From the cell containing the given text, extract its center point as (x, y) coordinate. 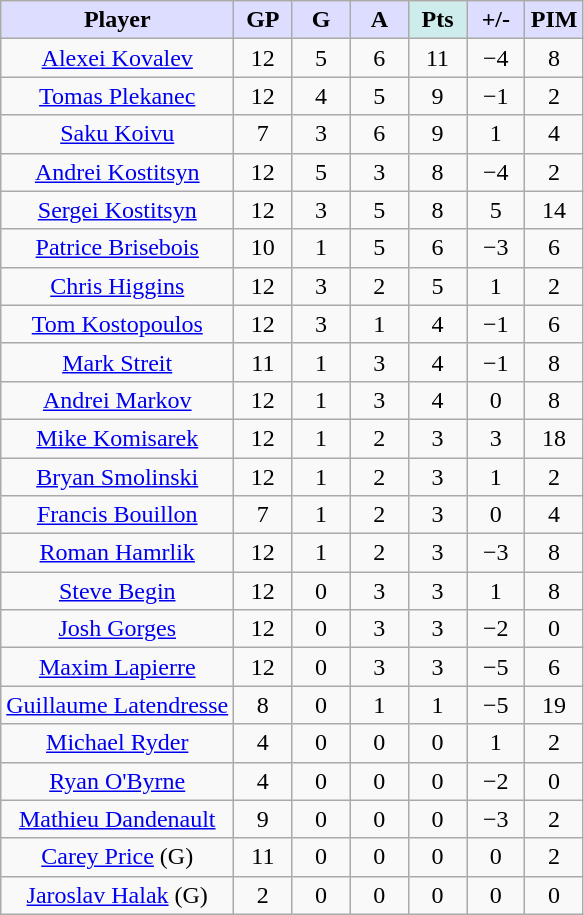
Andrei Kostitsyn (118, 172)
G (321, 20)
Jaroslav Halak (G) (118, 895)
Carey Price (G) (118, 857)
Player (118, 20)
Michael Ryder (118, 743)
Alexei Kovalev (118, 58)
10 (263, 248)
Roman Hamrlik (118, 553)
Guillaume Latendresse (118, 705)
Ryan O'Byrne (118, 781)
Tomas Plekanec (118, 96)
Francis Bouillon (118, 515)
Sergei Kostitsyn (118, 210)
Steve Begin (118, 591)
Chris Higgins (118, 286)
A (379, 20)
GP (263, 20)
18 (554, 438)
PIM (554, 20)
+/- (496, 20)
Patrice Brisebois (118, 248)
Saku Koivu (118, 134)
Tom Kostopoulos (118, 324)
14 (554, 210)
Maxim Lapierre (118, 667)
Mathieu Dandenault (118, 819)
19 (554, 705)
Josh Gorges (118, 629)
Bryan Smolinski (118, 477)
Mike Komisarek (118, 438)
Mark Streit (118, 362)
Andrei Markov (118, 400)
Pts (437, 20)
